Provide the (x, y) coordinate of the cell's center where the given text is located.  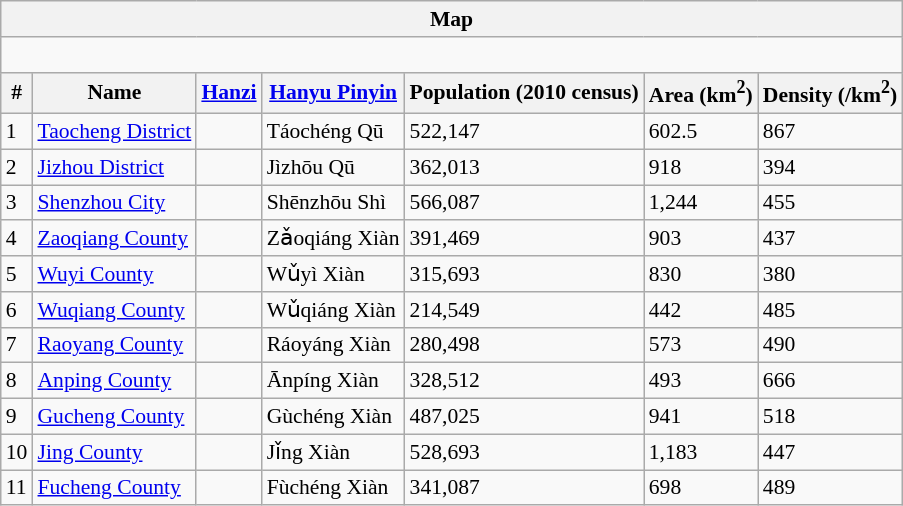
Fùchéng Xiàn (334, 488)
Jing County (114, 452)
Map (452, 19)
214,549 (524, 310)
362,013 (524, 167)
Zaoqiang County (114, 239)
2 (17, 167)
Hanyu Pinyin (334, 92)
Raoyang County (114, 345)
4 (17, 239)
Táochéng Qū (334, 132)
489 (830, 488)
518 (830, 417)
Jǐng Xiàn (334, 452)
666 (830, 381)
Jìzhōu Qū (334, 167)
10 (17, 452)
528,693 (524, 452)
9 (17, 417)
698 (701, 488)
573 (701, 345)
Ráoyáng Xiàn (334, 345)
Taocheng District (114, 132)
Gùchéng Xiàn (334, 417)
522,147 (524, 132)
941 (701, 417)
447 (830, 452)
328,512 (524, 381)
1 (17, 132)
Wǔqiáng Xiàn (334, 310)
391,469 (524, 239)
830 (701, 274)
5 (17, 274)
437 (830, 239)
918 (701, 167)
485 (830, 310)
6 (17, 310)
Hanzi (228, 92)
3 (17, 203)
Shenzhou City (114, 203)
7 (17, 345)
602.5 (701, 132)
Zǎoqiáng Xiàn (334, 239)
1,244 (701, 203)
315,693 (524, 274)
Population (2010 census) (524, 92)
Ānpíng Xiàn (334, 381)
Fucheng County (114, 488)
394 (830, 167)
8 (17, 381)
Anping County (114, 381)
Shēnzhōu Shì (334, 203)
# (17, 92)
903 (701, 239)
490 (830, 345)
Jizhou District (114, 167)
442 (701, 310)
487,025 (524, 417)
341,087 (524, 488)
Wuyi County (114, 274)
280,498 (524, 345)
566,087 (524, 203)
380 (830, 274)
493 (701, 381)
Name (114, 92)
Wuqiang County (114, 310)
11 (17, 488)
867 (830, 132)
1,183 (701, 452)
Gucheng County (114, 417)
Wǔyì Xiàn (334, 274)
Density (/km2) (830, 92)
Area (km2) (701, 92)
455 (830, 203)
